Determine the (x, y) coordinate at the center of the cell enclosing the given text.  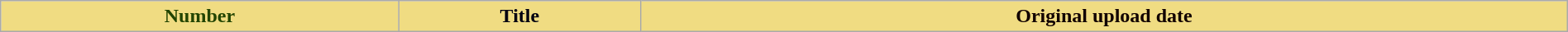
Number (200, 16)
Original upload date (1105, 16)
Title (519, 16)
